From the cell containing the given text, extract its center point as (x, y) coordinate. 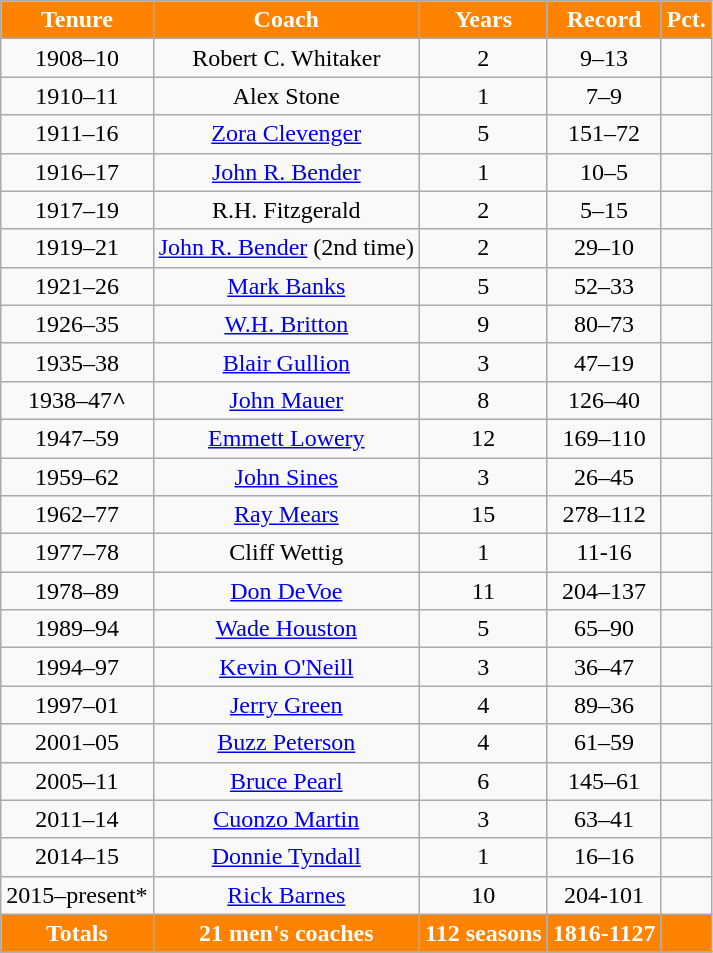
Blair Gullion (286, 362)
15 (483, 515)
11 (483, 591)
Bruce Pearl (286, 781)
John Sines (286, 477)
2011–14 (77, 819)
126–40 (604, 400)
204-101 (604, 895)
1921–26 (77, 286)
Buzz Peterson (286, 743)
Totals (77, 933)
1816-1127 (604, 933)
Ray Mears (286, 515)
63–41 (604, 819)
169–110 (604, 438)
10 (483, 895)
2015–present* (77, 895)
1910–11 (77, 96)
Pct. (686, 20)
Jerry Green (286, 705)
Mark Banks (286, 286)
1938–47^ (77, 400)
Coach (286, 20)
Years (483, 20)
16–16 (604, 857)
9 (483, 324)
278–112 (604, 515)
Zora Clevenger (286, 134)
John R. Bender (2nd time) (286, 248)
1989–94 (77, 629)
112 seasons (483, 933)
29–10 (604, 248)
1977–78 (77, 553)
204–137 (604, 591)
145–61 (604, 781)
6 (483, 781)
10–5 (604, 172)
Robert C. Whitaker (286, 58)
61–59 (604, 743)
2001–05 (77, 743)
47–19 (604, 362)
8 (483, 400)
1978–89 (77, 591)
Alex Stone (286, 96)
21 men's coaches (286, 933)
11-16 (604, 553)
1997–01 (77, 705)
1935–38 (77, 362)
52–33 (604, 286)
1908–10 (77, 58)
1962–77 (77, 515)
5–15 (604, 210)
9–13 (604, 58)
Rick Barnes (286, 895)
1911–16 (77, 134)
1959–62 (77, 477)
W.H. Britton (286, 324)
151–72 (604, 134)
1916–17 (77, 172)
2014–15 (77, 857)
Record (604, 20)
7–9 (604, 96)
Tenure (77, 20)
John Mauer (286, 400)
Kevin O'Neill (286, 667)
12 (483, 438)
1919–21 (77, 248)
36–47 (604, 667)
1947–59 (77, 438)
Emmett Lowery (286, 438)
Cliff Wettig (286, 553)
Don DeVoe (286, 591)
1926–35 (77, 324)
2005–11 (77, 781)
1994–97 (77, 667)
R.H. Fitzgerald (286, 210)
Donnie Tyndall (286, 857)
1917–19 (77, 210)
John R. Bender (286, 172)
89–36 (604, 705)
65–90 (604, 629)
Wade Houston (286, 629)
Cuonzo Martin (286, 819)
26–45 (604, 477)
80–73 (604, 324)
